Pinpoint the cell where the given text exists, returning its [x, y] midpoint coordinate. 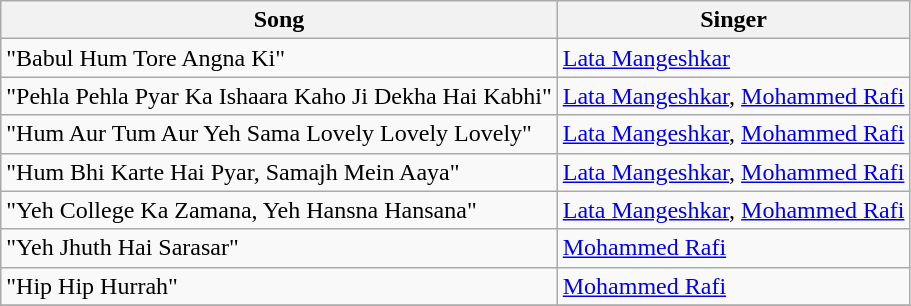
"Babul Hum Tore Angna Ki" [279, 58]
Singer [734, 20]
"Hum Bhi Karte Hai Pyar, Samajh Mein Aaya" [279, 172]
"Hum Aur Tum Aur Yeh Sama Lovely Lovely Lovely" [279, 134]
Lata Mangeshkar [734, 58]
"Yeh College Ka Zamana, Yeh Hansna Hansana" [279, 210]
"Pehla Pehla Pyar Ka Ishaara Kaho Ji Dekha Hai Kabhi" [279, 96]
Song [279, 20]
"Hip Hip Hurrah" [279, 286]
"Yeh Jhuth Hai Sarasar" [279, 248]
